Identify which cell holds the provided text, then report its [x, y] central coordinate. 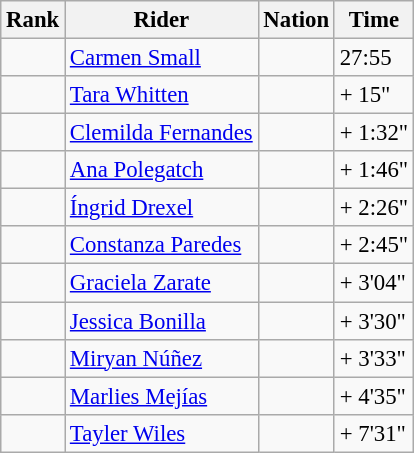
+ 2:26" [374, 208]
+ 1:46" [374, 170]
27:55 [374, 58]
+ 3'30" [374, 321]
Jessica Bonilla [162, 321]
Íngrid Drexel [162, 208]
Constanza Paredes [162, 245]
Tayler Wiles [162, 433]
+ 7'31" [374, 433]
+ 2:45" [374, 245]
Rider [162, 20]
Miryan Núñez [162, 358]
Nation [296, 20]
Marlies Mejías [162, 396]
Clemilda Fernandes [162, 133]
Ana Polegatch [162, 170]
Tara Whitten [162, 95]
Carmen Small [162, 58]
+ 4'35" [374, 396]
+ 3'04" [374, 283]
Time [374, 20]
Rank [33, 20]
+ 15" [374, 95]
+ 1:32" [374, 133]
+ 3'33" [374, 358]
Graciela Zarate [162, 283]
